Output the (X, Y) coordinate of the center of the cell containing the given text.  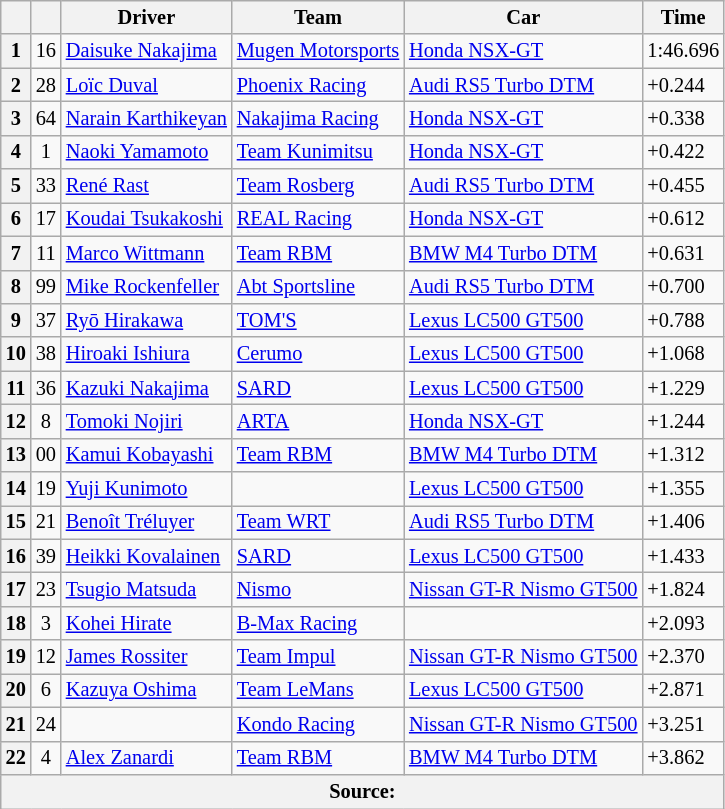
2 (16, 85)
10 (16, 354)
64 (46, 118)
Kazuki Nakajima (146, 388)
+0.422 (683, 152)
33 (46, 186)
+1.244 (683, 421)
+1.312 (683, 455)
B-Max Racing (318, 623)
+3.251 (683, 724)
20 (16, 690)
+1.355 (683, 489)
+1.406 (683, 522)
+0.338 (683, 118)
Phoenix Racing (318, 85)
Abt Sportsline (318, 287)
Koudai Tsukakoshi (146, 219)
Kazuya Oshima (146, 690)
Team (318, 17)
Ryō Hirakawa (146, 320)
Car (523, 17)
Yuji Kunimoto (146, 489)
Driver (146, 17)
23 (46, 589)
James Rossiter (146, 657)
Benoît Tréluyer (146, 522)
+1.824 (683, 589)
Nakajima Racing (318, 118)
Team Kunimitsu (318, 152)
+0.700 (683, 287)
Daisuke Nakajima (146, 51)
Loïc Duval (146, 85)
Marco Wittmann (146, 253)
Alex Zanardi (146, 758)
Team Rosberg (318, 186)
5 (16, 186)
Tsugio Matsuda (146, 589)
Tomoki Nojiri (146, 421)
Kohei Hirate (146, 623)
René Rast (146, 186)
Mugen Motorsports (318, 51)
Hiroaki Ishiura (146, 354)
Heikki Kovalainen (146, 556)
22 (16, 758)
Source: (362, 791)
+0.244 (683, 85)
14 (16, 489)
39 (46, 556)
24 (46, 724)
Narain Karthikeyan (146, 118)
1:46.696 (683, 51)
+0.631 (683, 253)
36 (46, 388)
37 (46, 320)
+0.788 (683, 320)
Kamui Kobayashi (146, 455)
+1.229 (683, 388)
+3.862 (683, 758)
REAL Racing (318, 219)
Naoki Yamamoto (146, 152)
99 (46, 287)
Team WRT (318, 522)
Team LeMans (318, 690)
Nismo (318, 589)
38 (46, 354)
7 (16, 253)
Time (683, 17)
13 (16, 455)
18 (16, 623)
+1.433 (683, 556)
+0.612 (683, 219)
00 (46, 455)
Mike Rockenfeller (146, 287)
Kondo Racing (318, 724)
+2.093 (683, 623)
TOM'S (318, 320)
+2.370 (683, 657)
+1.068 (683, 354)
28 (46, 85)
Cerumo (318, 354)
9 (16, 320)
+0.455 (683, 186)
Team Impul (318, 657)
15 (16, 522)
ARTA (318, 421)
+2.871 (683, 690)
